Detect which cell encompasses the target text, then output its [X, Y] center coordinate. 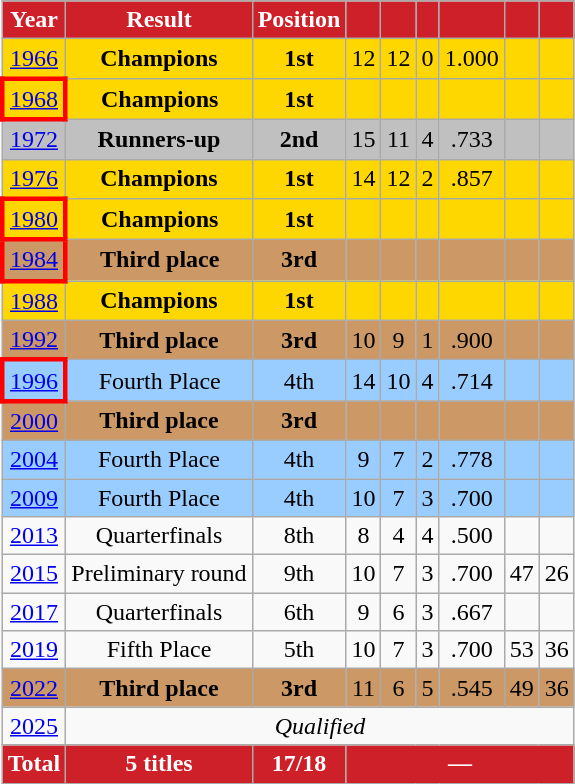
26 [556, 574]
1984 [34, 260]
1996 [34, 380]
.900 [472, 340]
2009 [34, 497]
Total [34, 764]
2015 [34, 574]
15 [364, 139]
2000 [34, 421]
.714 [472, 380]
1968 [34, 98]
2019 [34, 650]
2022 [34, 688]
1980 [34, 220]
0 [428, 59]
6th [299, 612]
Fifth Place [159, 650]
2nd [299, 139]
.778 [472, 459]
.500 [472, 536]
2004 [34, 459]
Year [34, 20]
.857 [472, 179]
47 [522, 574]
1 [428, 340]
Position [299, 20]
Qualified [320, 726]
2025 [34, 726]
49 [522, 688]
Preliminary round [159, 574]
Result [159, 20]
8th [299, 536]
.545 [472, 688]
5th [299, 650]
8 [364, 536]
— [460, 764]
5 [428, 688]
2017 [34, 612]
1976 [34, 179]
.733 [472, 139]
5 titles [159, 764]
1.000 [472, 59]
2013 [34, 536]
17/18 [299, 764]
9th [299, 574]
1966 [34, 59]
1972 [34, 139]
1992 [34, 340]
.667 [472, 612]
53 [522, 650]
1988 [34, 301]
Runners-up [159, 139]
